Detect which cell encompasses the target text, then output its [X, Y] center coordinate. 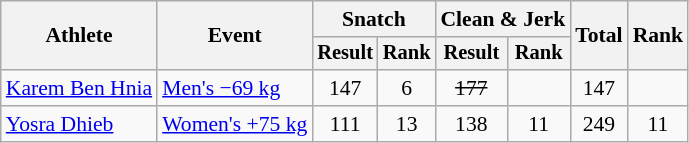
111 [345, 124]
Women's +75 kg [234, 124]
13 [407, 124]
177 [471, 88]
249 [598, 124]
Snatch [374, 19]
6 [407, 88]
Yosra Dhieb [79, 124]
Karem Ben Hnia [79, 88]
Men's −69 kg [234, 88]
Event [234, 36]
Total [598, 36]
Clean & Jerk [502, 19]
138 [471, 124]
Athlete [79, 36]
